From the cell containing the given text, extract its center point as (x, y) coordinate. 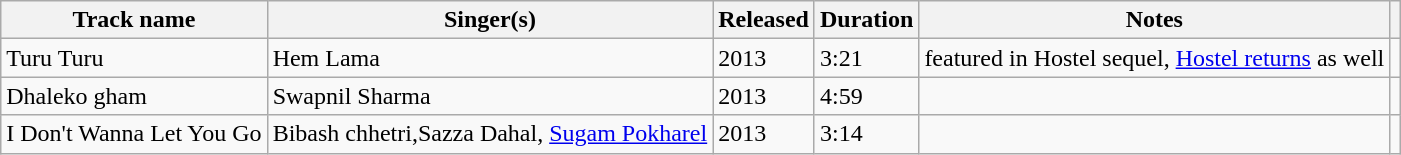
3:14 (866, 134)
featured in Hostel sequel, Hostel returns as well (1154, 58)
Swapnil Sharma (490, 96)
4:59 (866, 96)
Turu Turu (134, 58)
Track name (134, 20)
Hem Lama (490, 58)
Singer(s) (490, 20)
Released (764, 20)
Bibash chhetri,Sazza Dahal, Sugam Pokharel (490, 134)
I Don't Wanna Let You Go (134, 134)
3:21 (866, 58)
Duration (866, 20)
Notes (1154, 20)
Dhaleko gham (134, 96)
